Determine the [X, Y] coordinate at the center of the cell enclosing the given text.  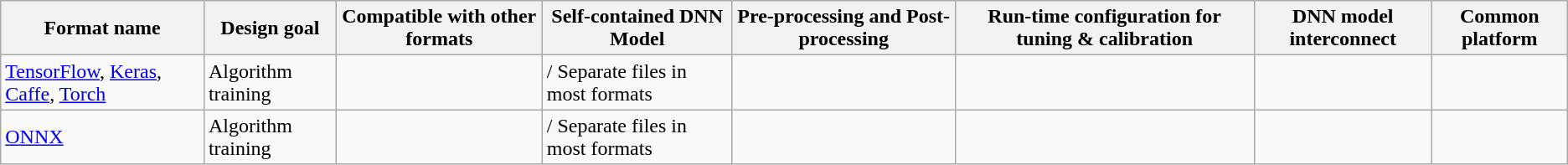
Common platform [1499, 28]
Compatible with other formats [439, 28]
DNN model interconnect [1343, 28]
Pre-processing and Post-processing [843, 28]
Self-contained DNN Model [637, 28]
Run-time configuration for tuning & calibration [1104, 28]
Format name [102, 28]
TensorFlow, Keras, Caffe, Torch [102, 82]
Design goal [270, 28]
ONNX [102, 137]
